Detect which cell encompasses the target text, then output its [x, y] center coordinate. 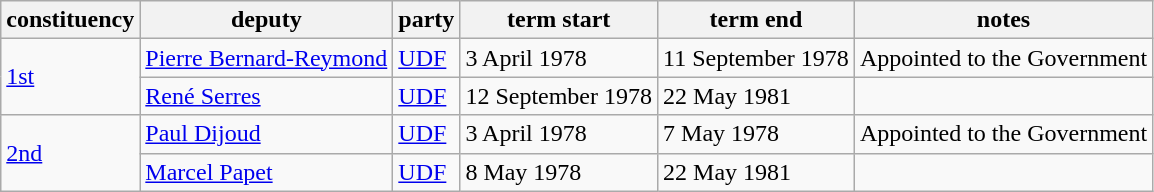
constituency [70, 20]
deputy [266, 20]
term end [756, 20]
Marcel Papet [266, 172]
Pierre Bernard-Reymond [266, 58]
2nd [70, 153]
1st [70, 77]
7 May 1978 [756, 134]
René Serres [266, 96]
notes [1003, 20]
Paul Dijoud [266, 134]
8 May 1978 [559, 172]
term start [559, 20]
12 September 1978 [559, 96]
11 September 1978 [756, 58]
party [426, 20]
